From the cell containing the given text, extract its center point as [X, Y] coordinate. 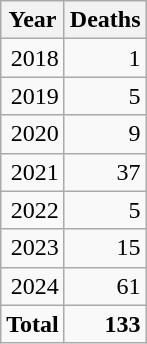
9 [105, 134]
2019 [33, 96]
2022 [33, 210]
Total [33, 324]
Year [33, 20]
2023 [33, 248]
133 [105, 324]
2024 [33, 286]
61 [105, 286]
2021 [33, 172]
2020 [33, 134]
2018 [33, 58]
1 [105, 58]
15 [105, 248]
37 [105, 172]
Deaths [105, 20]
